Identify which cell holds the provided text, then report its [x, y] central coordinate. 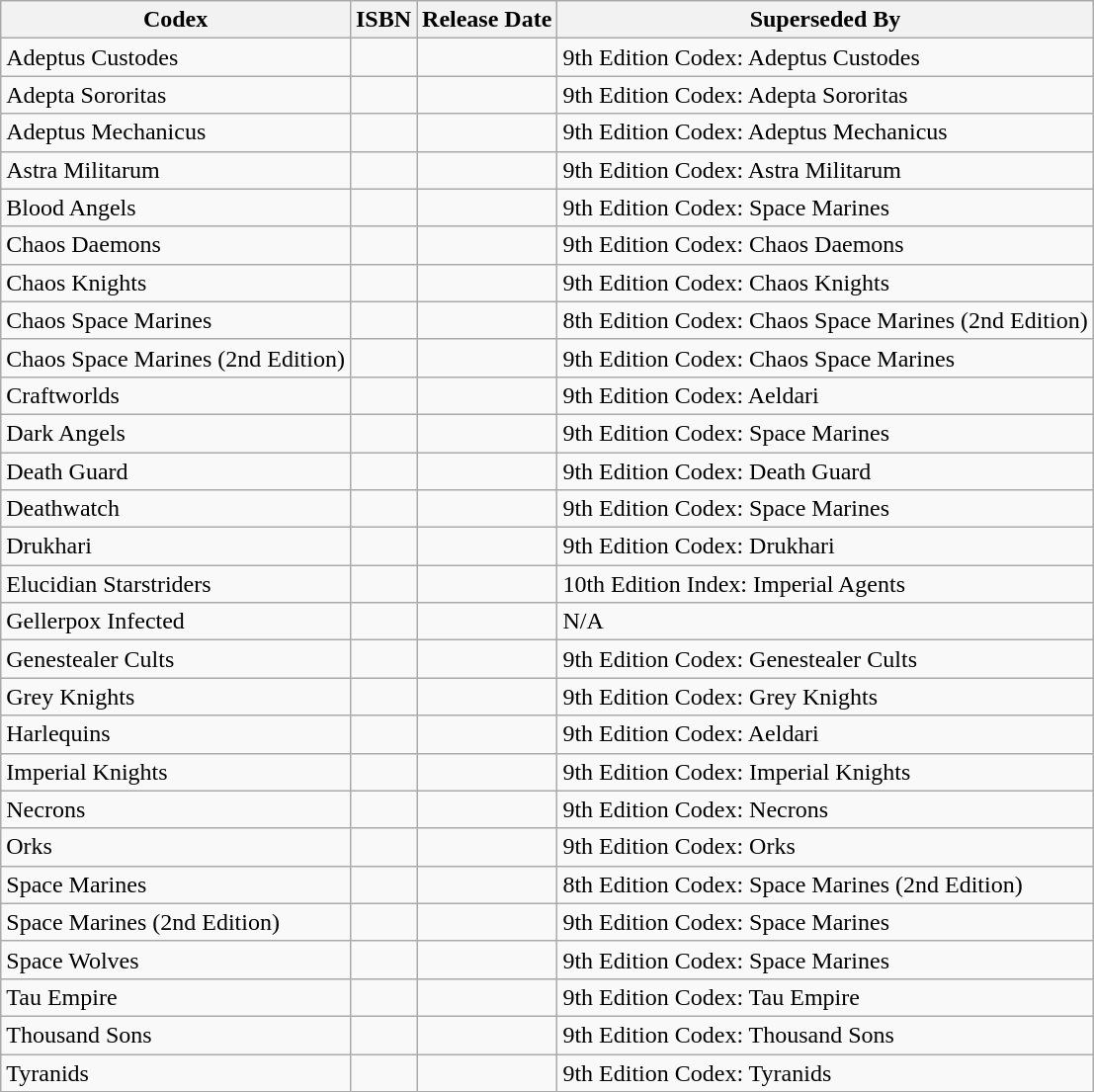
Space Marines (2nd Edition) [176, 922]
9th Edition Codex: Adeptus Custodes [825, 57]
Thousand Sons [176, 1035]
Death Guard [176, 471]
9th Edition Codex: Genestealer Cults [825, 659]
Deathwatch [176, 509]
Genestealer Cults [176, 659]
9th Edition Codex: Astra Militarum [825, 170]
Space Wolves [176, 960]
Blood Angels [176, 208]
8th Edition Codex: Space Marines (2nd Edition) [825, 884]
Craftworlds [176, 395]
Superseded By [825, 20]
Tyranids [176, 1072]
Necrons [176, 809]
9th Edition Codex: Tyranids [825, 1072]
Adeptus Mechanicus [176, 132]
9th Edition Codex: Necrons [825, 809]
Grey Knights [176, 697]
9th Edition Codex: Thousand Sons [825, 1035]
Imperial Knights [176, 772]
Elucidian Starstriders [176, 584]
9th Edition Codex: Orks [825, 847]
Chaos Space Marines [176, 320]
Chaos Knights [176, 283]
9th Edition Codex: Death Guard [825, 471]
9th Edition Codex: Adeptus Mechanicus [825, 132]
9th Edition Codex: Chaos Knights [825, 283]
N/A [825, 622]
Chaos Daemons [176, 245]
10th Edition Index: Imperial Agents [825, 584]
Orks [176, 847]
Codex [176, 20]
8th Edition Codex: Chaos Space Marines (2nd Edition) [825, 320]
Chaos Space Marines (2nd Edition) [176, 358]
Adeptus Custodes [176, 57]
9th Edition Codex: Tau Empire [825, 997]
9th Edition Codex: Drukhari [825, 546]
Gellerpox Infected [176, 622]
Dark Angels [176, 433]
Space Marines [176, 884]
Adepta Sororitas [176, 95]
9th Edition Codex: Grey Knights [825, 697]
ISBN [383, 20]
9th Edition Codex: Chaos Daemons [825, 245]
Astra Militarum [176, 170]
9th Edition Codex: Chaos Space Marines [825, 358]
Drukhari [176, 546]
Tau Empire [176, 997]
Harlequins [176, 734]
9th Edition Codex: Imperial Knights [825, 772]
9th Edition Codex: Adepta Sororitas [825, 95]
Release Date [487, 20]
